From the cell containing the given text, extract its center point as [x, y] coordinate. 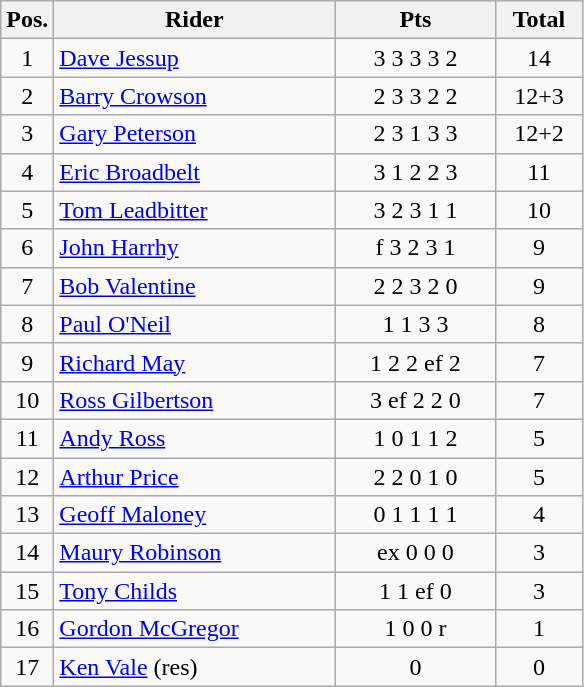
Rider [194, 20]
16 [28, 629]
Total [539, 20]
Pos. [28, 20]
f 3 2 3 1 [416, 248]
Arthur Price [194, 477]
Ken Vale (res) [194, 667]
2 3 1 3 3 [416, 134]
Gary Peterson [194, 134]
Paul O'Neil [194, 324]
12 [28, 477]
Barry Crowson [194, 96]
3 1 2 2 3 [416, 172]
Dave Jessup [194, 58]
2 2 3 2 0 [416, 286]
1 1 3 3 [416, 324]
Tom Leadbitter [194, 210]
1 0 1 1 2 [416, 438]
13 [28, 515]
12+2 [539, 134]
John Harrhy [194, 248]
2 3 3 2 2 [416, 96]
Bob Valentine [194, 286]
3 3 3 3 2 [416, 58]
Richard May [194, 362]
ex 0 0 0 [416, 553]
0 1 1 1 1 [416, 515]
12+3 [539, 96]
17 [28, 667]
Geoff Maloney [194, 515]
2 2 0 1 0 [416, 477]
15 [28, 591]
3 2 3 1 1 [416, 210]
1 1 ef 0 [416, 591]
Andy Ross [194, 438]
Ross Gilbertson [194, 400]
6 [28, 248]
Eric Broadbelt [194, 172]
Gordon McGregor [194, 629]
Tony Childs [194, 591]
3 ef 2 2 0 [416, 400]
1 0 0 r [416, 629]
2 [28, 96]
Maury Robinson [194, 553]
1 2 2 ef 2 [416, 362]
Pts [416, 20]
